Return the [x, y] coordinate for the center point of the cell that contains the specified text.  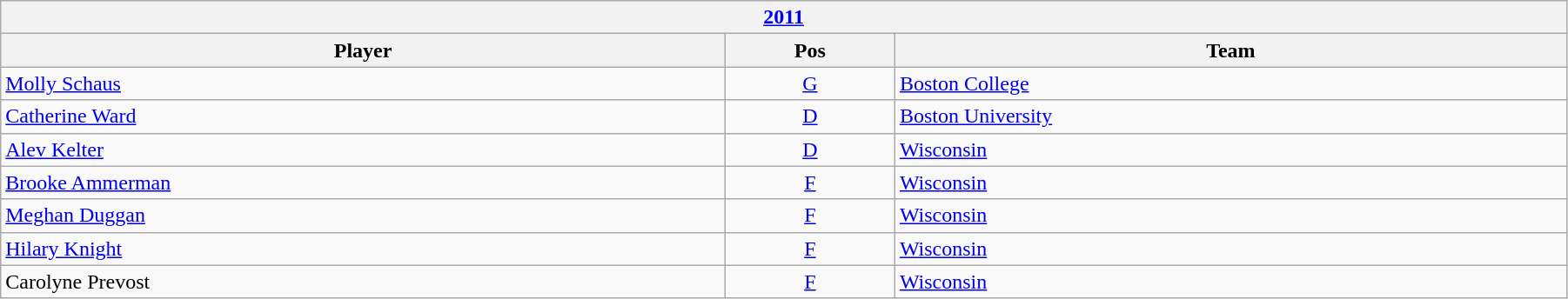
Pos [809, 50]
Hilary Knight [364, 249]
Player [364, 50]
Team [1230, 50]
Catherine Ward [364, 116]
Carolyne Prevost [364, 282]
Brooke Ammerman [364, 183]
G [809, 83]
Boston University [1230, 116]
2011 [784, 17]
Alev Kelter [364, 149]
Molly Schaus [364, 83]
Boston College [1230, 83]
Meghan Duggan [364, 216]
